Identify which cell holds the provided text, then report its [x, y] central coordinate. 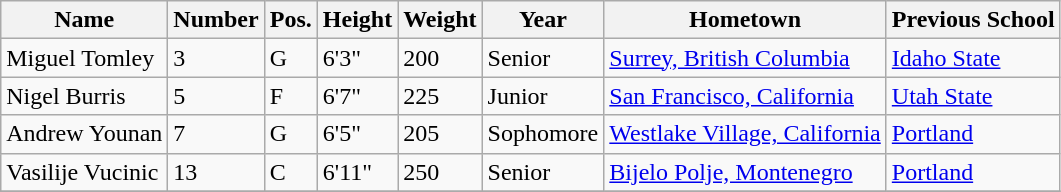
225 [440, 96]
205 [440, 134]
Number [216, 20]
6'7" [357, 96]
200 [440, 58]
3 [216, 58]
7 [216, 134]
Name [84, 20]
Height [357, 20]
Westlake Village, California [745, 134]
13 [216, 172]
Pos. [290, 20]
Sophomore [543, 134]
6'11" [357, 172]
Nigel Burris [84, 96]
F [290, 96]
Weight [440, 20]
San Francisco, California [745, 96]
Hometown [745, 20]
Idaho State [973, 58]
Andrew Younan [84, 134]
C [290, 172]
Bijelo Polje, Montenegro [745, 172]
Year [543, 20]
6'5" [357, 134]
6'3" [357, 58]
Surrey, British Columbia [745, 58]
Utah State [973, 96]
250 [440, 172]
5 [216, 96]
Junior [543, 96]
Vasilije Vucinic [84, 172]
Previous School [973, 20]
Miguel Tomley [84, 58]
